Output the [X, Y] coordinate of the center of the cell containing the given text.  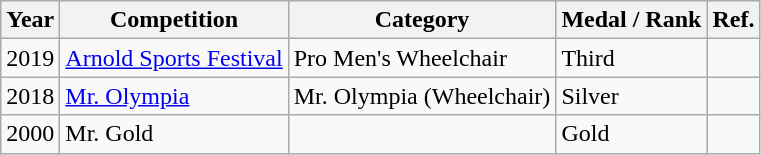
2019 [30, 58]
Silver [632, 96]
Gold [632, 134]
2000 [30, 134]
Mr. Olympia [174, 96]
Medal / Rank [632, 20]
Third [632, 58]
Category [422, 20]
Competition [174, 20]
Year [30, 20]
2018 [30, 96]
Mr. Gold [174, 134]
Mr. Olympia (Wheelchair) [422, 96]
Pro Men's Wheelchair [422, 58]
Arnold Sports Festival [174, 58]
Ref. [734, 20]
